Return the [x, y] coordinate for the center point of the cell that contains the specified text.  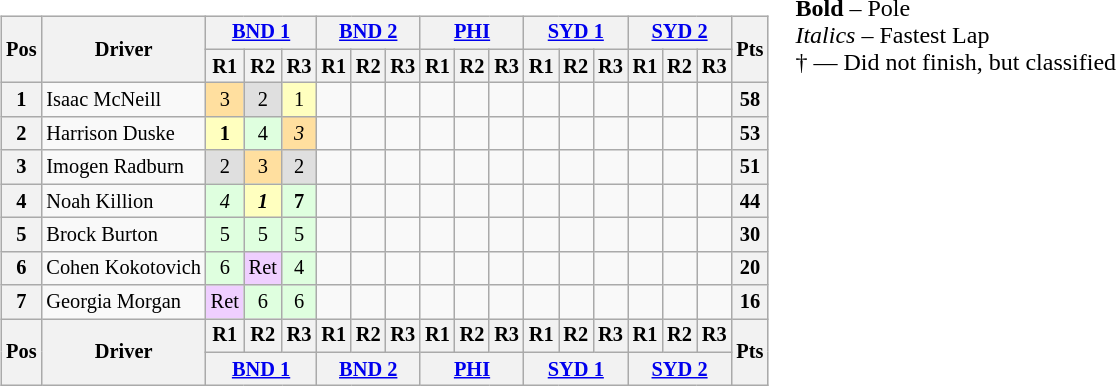
Georgia Morgan [123, 302]
Brock Burton [123, 235]
30 [750, 235]
51 [750, 167]
Noah Killion [123, 201]
16 [750, 302]
Imogen Radburn [123, 167]
53 [750, 134]
58 [750, 100]
Harrison Duske [123, 134]
20 [750, 268]
Cohen Kokotovich [123, 268]
Isaac McNeill [123, 100]
44 [750, 201]
